Return the [x, y] coordinate for the center point of the cell that contains the specified text.  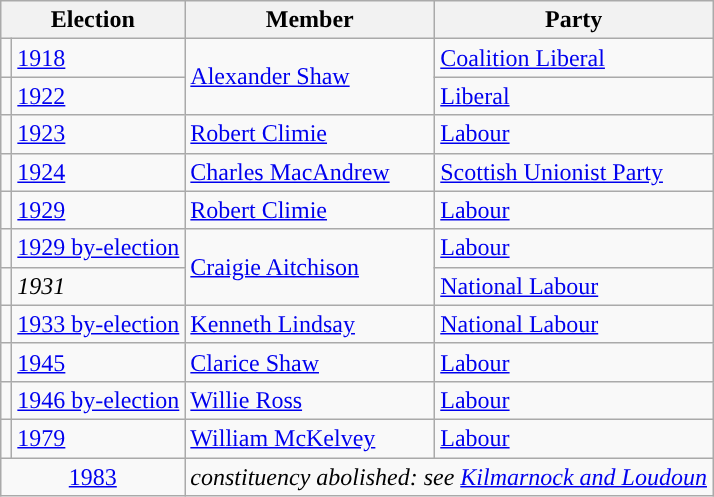
Charles MacAndrew [310, 172]
1983 [93, 477]
Coalition Liberal [574, 58]
1929 by-election [98, 248]
constituency abolished: see Kilmarnock and Loudoun [449, 477]
1923 [98, 134]
William McKelvey [310, 438]
1929 [98, 210]
1946 by-election [98, 400]
Party [574, 20]
Kenneth Lindsay [310, 324]
1918 [98, 58]
1933 by-election [98, 324]
1945 [98, 362]
1924 [98, 172]
Willie Ross [310, 400]
Member [310, 20]
Scottish Unionist Party [574, 172]
Liberal [574, 96]
Election [93, 20]
Alexander Shaw [310, 77]
1979 [98, 438]
1922 [98, 96]
1931 [98, 286]
Clarice Shaw [310, 362]
Craigie Aitchison [310, 267]
